Pinpoint the cell where the given text exists, returning its (X, Y) midpoint coordinate. 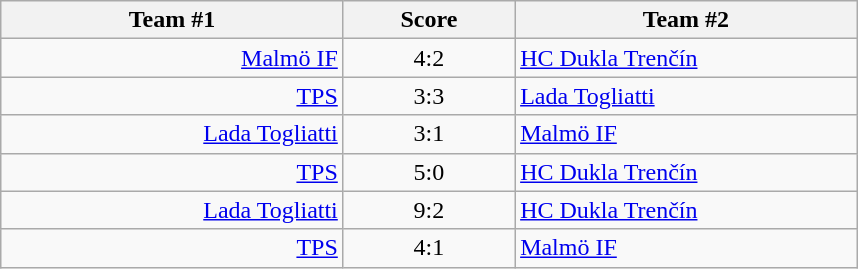
5:0 (428, 172)
Team #1 (172, 20)
9:2 (428, 210)
4:1 (428, 248)
3:1 (428, 134)
3:3 (428, 96)
Team #2 (686, 20)
4:2 (428, 58)
Score (428, 20)
